Detect which cell encompasses the target text, then output its [X, Y] center coordinate. 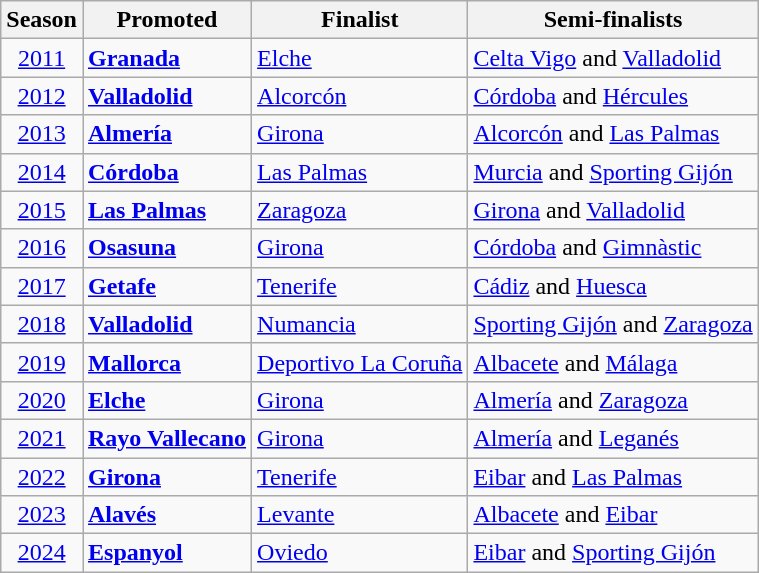
2022 [42, 477]
Oviedo [360, 553]
Albacete and Eibar [613, 515]
Murcia and Sporting Gijón [613, 172]
2017 [42, 286]
2024 [42, 553]
2021 [42, 438]
2020 [42, 400]
Osasuna [166, 248]
2011 [42, 58]
Córdoba and Hércules [613, 96]
Córdoba and Gimnàstic [613, 248]
Almería and Leganés [613, 438]
Season [42, 20]
2019 [42, 362]
Sporting Gijón and Zaragoza [613, 324]
2012 [42, 96]
Almería [166, 134]
Espanyol [166, 553]
Cádiz and Huesca [613, 286]
Numancia [360, 324]
2023 [42, 515]
Alavés [166, 515]
Alcorcón and Las Palmas [613, 134]
2018 [42, 324]
2013 [42, 134]
Granada [166, 58]
Girona and Valladolid [613, 210]
Getafe [166, 286]
Promoted [166, 20]
Alcorcón [360, 96]
Celta Vigo and Valladolid [613, 58]
2016 [42, 248]
Levante [360, 515]
Finalist [360, 20]
Almería and Zaragoza [613, 400]
Deportivo La Coruña [360, 362]
Albacete and Málaga [613, 362]
Eibar and Sporting Gijón [613, 553]
Mallorca [166, 362]
Eibar and Las Palmas [613, 477]
2014 [42, 172]
Zaragoza [360, 210]
2015 [42, 210]
Córdoba [166, 172]
Rayo Vallecano [166, 438]
Semi-finalists [613, 20]
